Locate the cell with the specified text and output its (X, Y) center coordinate. 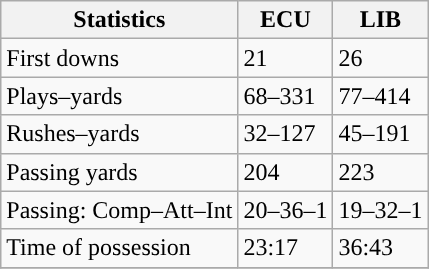
32–127 (286, 134)
23:17 (286, 248)
68–331 (286, 96)
26 (380, 58)
223 (380, 172)
Passing yards (120, 172)
Passing: Comp–Att–Int (120, 210)
204 (286, 172)
Plays–yards (120, 96)
LIB (380, 20)
Time of possession (120, 248)
20–36–1 (286, 210)
First downs (120, 58)
19–32–1 (380, 210)
77–414 (380, 96)
36:43 (380, 248)
Statistics (120, 20)
21 (286, 58)
Rushes–yards (120, 134)
45–191 (380, 134)
ECU (286, 20)
